Return [x, y] of the center of cell containing provided text 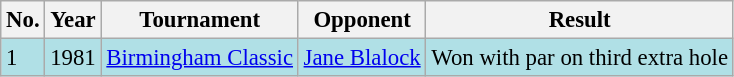
Year [73, 20]
Result [580, 20]
Opponent [362, 20]
1 [23, 58]
No. [23, 20]
Jane Blalock [362, 58]
Birmingham Classic [200, 58]
Tournament [200, 20]
1981 [73, 58]
Won with par on third extra hole [580, 58]
